Output the [X, Y] coordinate of the center of the cell containing the given text.  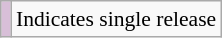
Indicates single release [116, 19]
